Return the (X, Y) coordinate for the center point of the cell that contains the specified text.  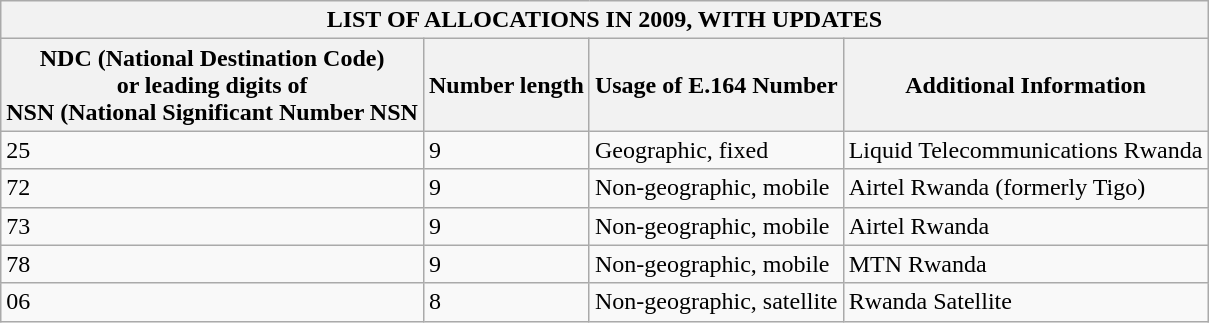
Geographic, fixed (716, 150)
8 (506, 302)
Number length (506, 85)
Liquid Telecommunications Rwanda (1026, 150)
72 (212, 188)
73 (212, 226)
Airtel Rwanda (formerly Tigo) (1026, 188)
Rwanda Satellite (1026, 302)
25 (212, 150)
78 (212, 264)
06 (212, 302)
Non-geographic, satellite (716, 302)
LIST OF ALLOCATIONS IN 2009, WITH UPDATES (604, 20)
Airtel Rwanda (1026, 226)
Additional Information (1026, 85)
NDC (National Destination Code)or leading digits ofNSN (National Significant Number NSN (212, 85)
Usage of E.164 Number (716, 85)
MTN Rwanda (1026, 264)
